Output the (X, Y) coordinate of the center of the cell containing the given text.  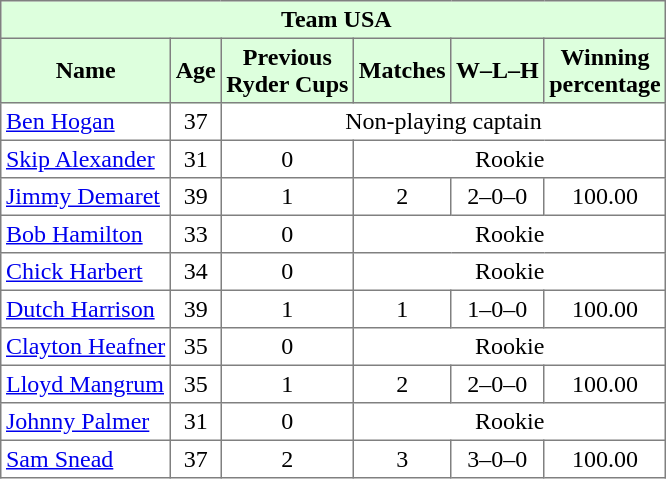
3 (402, 459)
34 (196, 272)
Age (196, 70)
PreviousRyder Cups (288, 70)
Bob Hamilton (86, 234)
Lloyd Mangrum (86, 384)
Name (86, 70)
33 (196, 234)
Johnny Palmer (86, 422)
Chick Harbert (86, 272)
Dutch Harrison (86, 309)
1–0–0 (498, 309)
Jimmy Demaret (86, 197)
Winningpercentage (605, 70)
Clayton Heafner (86, 347)
Team USA (334, 20)
3–0–0 (498, 459)
Skip Alexander (86, 159)
Ben Hogan (86, 122)
Sam Snead (86, 459)
W–L–H (498, 70)
Non-playing captain (444, 122)
Matches (402, 70)
